Detect which cell encompasses the target text, then output its (X, Y) center coordinate. 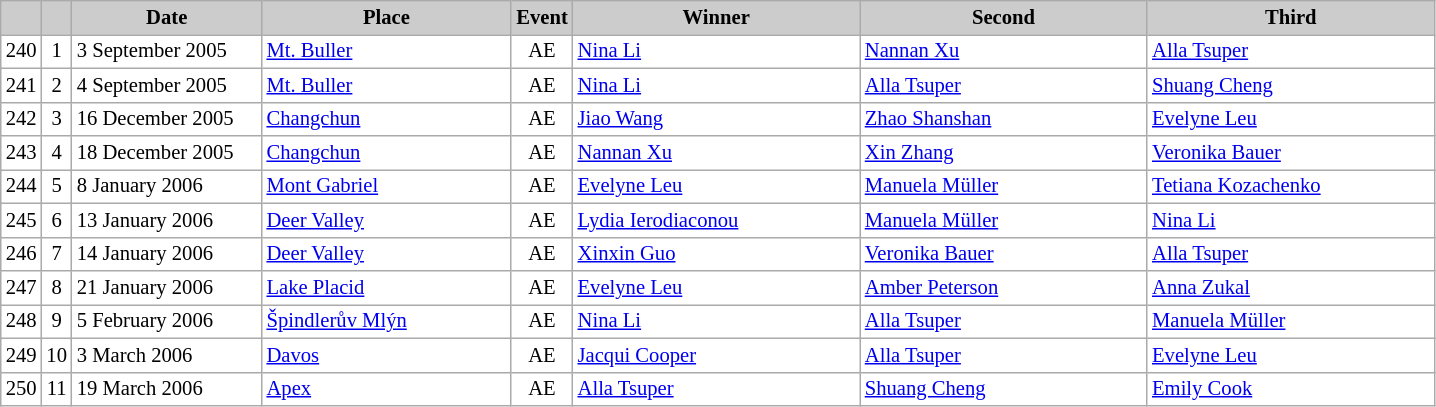
245 (22, 220)
5 (56, 186)
3 September 2005 (167, 51)
8 (56, 287)
244 (22, 186)
Mont Gabriel (387, 186)
Winner (716, 17)
Emily Cook (1290, 389)
Anna Zukal (1290, 287)
9 (56, 321)
242 (22, 119)
7 (56, 254)
13 January 2006 (167, 220)
Zhao Shanshan (1004, 119)
4 (56, 153)
Lydia Ierodiaconou (716, 220)
Xinxin Guo (716, 254)
3 March 2006 (167, 355)
250 (22, 389)
3 (56, 119)
Third (1290, 17)
Second (1004, 17)
246 (22, 254)
247 (22, 287)
10 (56, 355)
1 (56, 51)
Event (542, 17)
16 December 2005 (167, 119)
241 (22, 85)
248 (22, 321)
Date (167, 17)
Tetiana Kozachenko (1290, 186)
240 (22, 51)
243 (22, 153)
249 (22, 355)
Špindlerův Mlýn (387, 321)
Place (387, 17)
Jacqui Cooper (716, 355)
21 January 2006 (167, 287)
Lake Placid (387, 287)
19 March 2006 (167, 389)
4 September 2005 (167, 85)
14 January 2006 (167, 254)
Apex (387, 389)
2 (56, 85)
5 February 2006 (167, 321)
Davos (387, 355)
6 (56, 220)
8 January 2006 (167, 186)
Jiao Wang (716, 119)
Amber Peterson (1004, 287)
18 December 2005 (167, 153)
11 (56, 389)
Xin Zhang (1004, 153)
